Provide the [X, Y] coordinate of the cell's center where the given text is located.  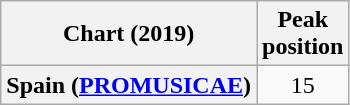
15 [303, 85]
Peakposition [303, 34]
Chart (2019) [129, 34]
Spain (PROMUSICAE) [129, 85]
